Locate the cell with the specified text and output its (x, y) center coordinate. 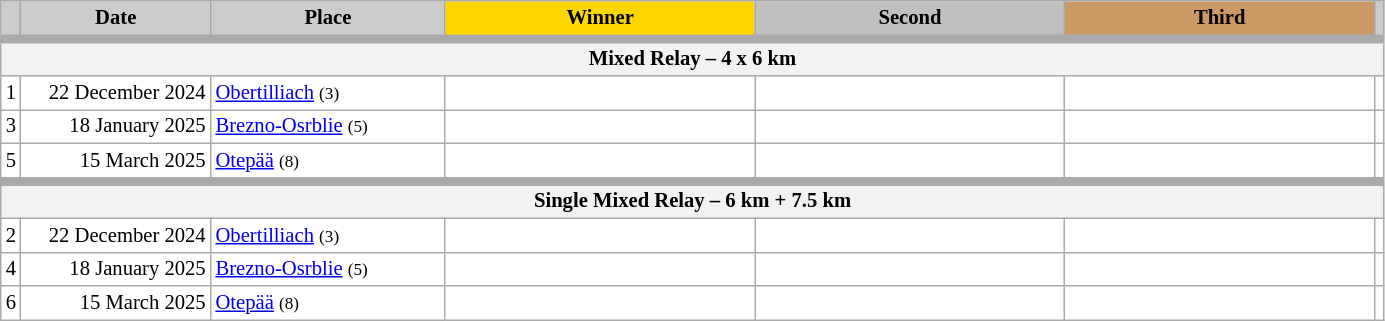
Place (328, 19)
1 (11, 93)
3 (11, 126)
Third (1220, 19)
4 (11, 269)
6 (11, 303)
Single Mixed Relay – 6 km + 7.5 km (693, 199)
Date (116, 19)
2 (11, 235)
Mixed Relay – 4 x 6 km (693, 57)
Second (910, 19)
5 (11, 162)
Winner (600, 19)
